From the cell containing the given text, extract its center point as (x, y) coordinate. 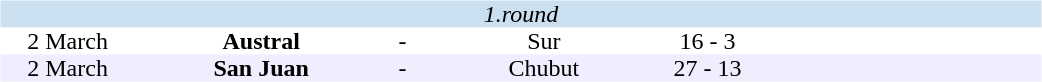
16 - 3 (707, 42)
San Juan (262, 68)
Sur (544, 42)
Chubut (544, 68)
Austral (262, 42)
27 - 13 (707, 68)
1.round (520, 14)
